Return the [x, y] coordinate for the center point of the cell that contains the specified text.  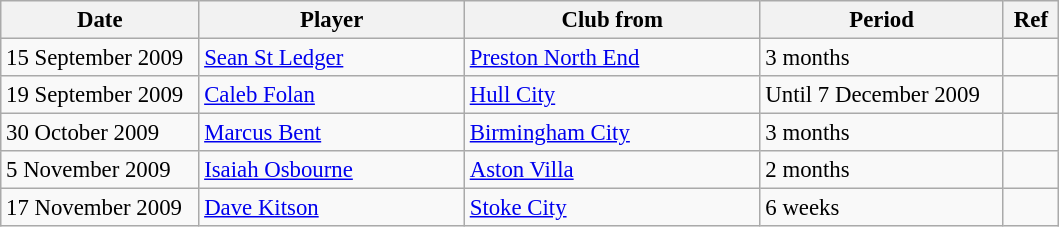
15 September 2009 [100, 58]
Birmingham City [612, 133]
Stoke City [612, 208]
30 October 2009 [100, 133]
Dave Kitson [332, 208]
Ref [1031, 20]
Until 7 December 2009 [882, 95]
Preston North End [612, 58]
Aston Villa [612, 170]
Period [882, 20]
17 November 2009 [100, 208]
19 September 2009 [100, 95]
6 weeks [882, 208]
Player [332, 20]
2 months [882, 170]
Date [100, 20]
Caleb Folan [332, 95]
5 November 2009 [100, 170]
Club from [612, 20]
Hull City [612, 95]
Marcus Bent [332, 133]
Sean St Ledger [332, 58]
Isaiah Osbourne [332, 170]
